Extract the (x, y) coordinate from the center of the cell holding the provided text.  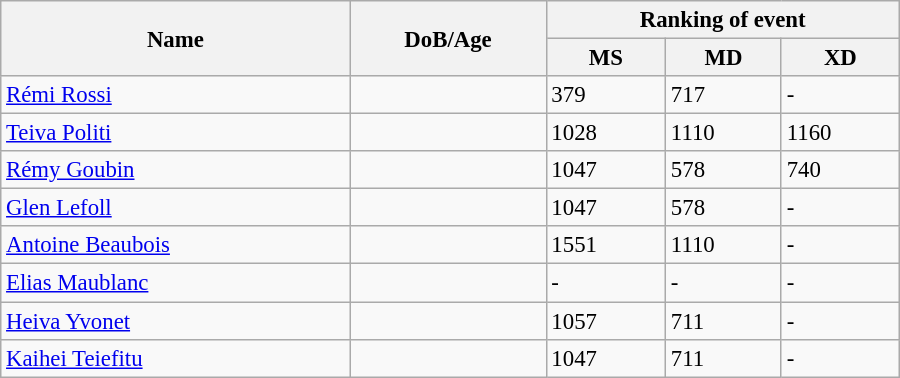
Teiva Politi (176, 133)
379 (606, 95)
1057 (606, 321)
Glen Lefoll (176, 208)
1160 (840, 133)
1551 (606, 245)
Name (176, 38)
Ranking of event (722, 20)
717 (724, 95)
Rémy Goubin (176, 170)
XD (840, 58)
MD (724, 58)
MS (606, 58)
Elias Maublanc (176, 283)
Antoine Beaubois (176, 245)
DoB/Age (448, 38)
Kaihei Teiefitu (176, 358)
740 (840, 170)
Rémi Rossi (176, 95)
Heiva Yvonet (176, 321)
1028 (606, 133)
